Return [X, Y] of the center of cell containing provided text 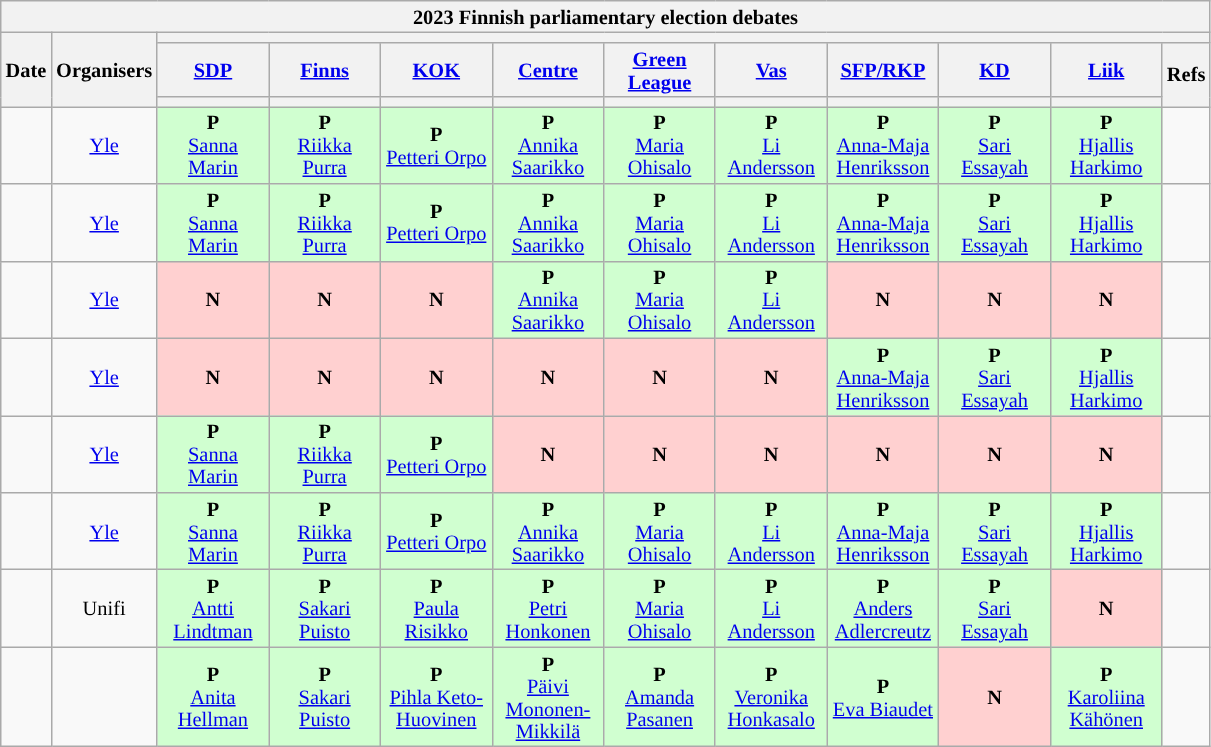
PAmanda Pasanen [660, 697]
Organisers [104, 69]
PEva Biaudet [883, 697]
KD [995, 70]
PKaroliina Kähönen [1106, 697]
Vas [771, 70]
Refs [1186, 74]
SDP [213, 70]
Finns [325, 70]
KOK [436, 70]
SFP/RKP [883, 70]
Green League [660, 70]
PPäivi Mononen-Mikkilä [548, 697]
Date [26, 69]
PAnders Adlercreutz [883, 608]
PAnita Hellman [213, 697]
PAntti Lindtman [213, 608]
PPihla Keto-Huovinen [436, 697]
PVeronika Honkasalo [771, 697]
PPetri Honkonen [548, 608]
PPaula Risikko [436, 608]
Unifi [104, 608]
2023 Finnish parliamentary election debates [606, 16]
Liik [1106, 70]
Centre [548, 70]
